Output the (x, y) coordinate of the center of the cell containing the given text.  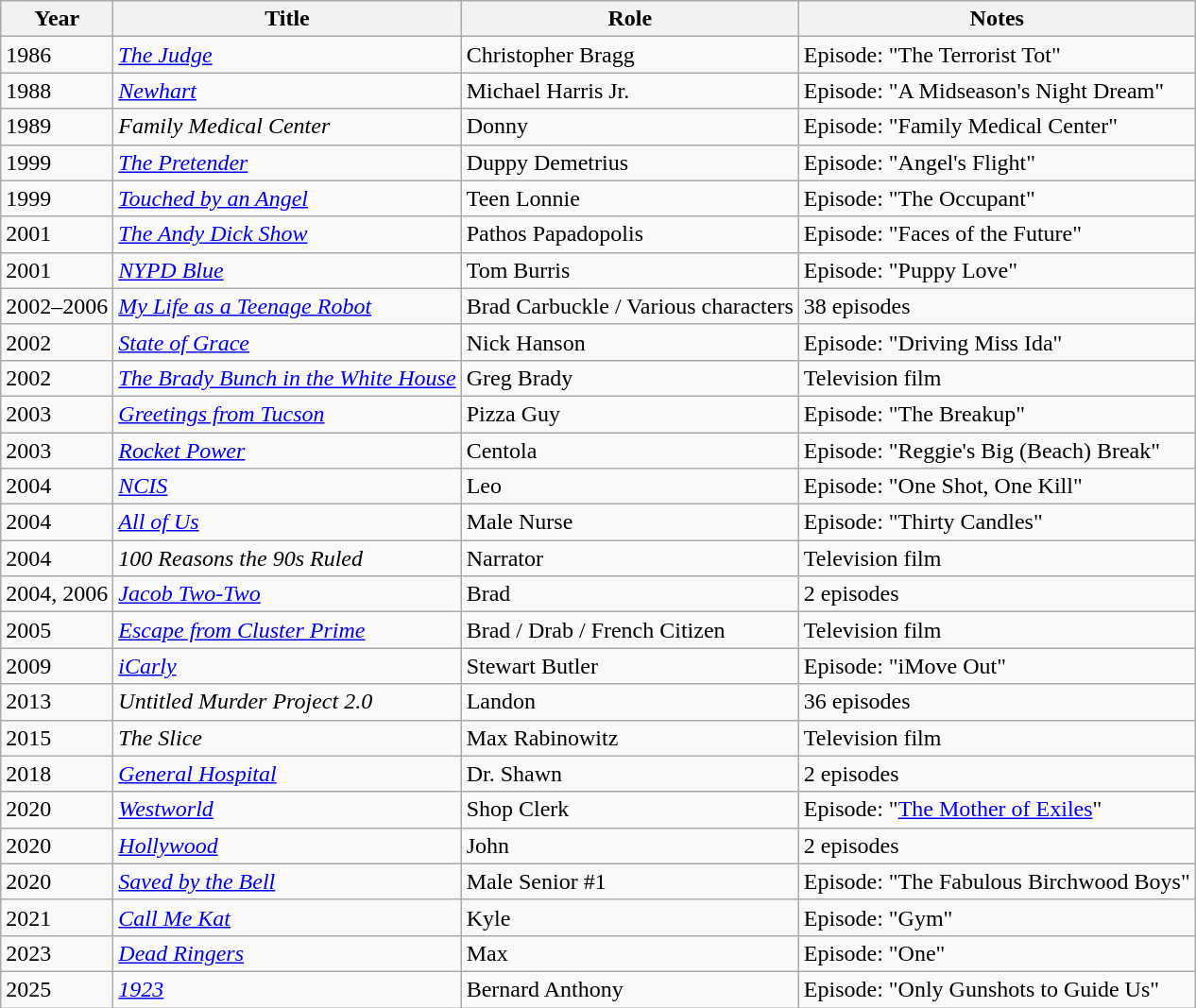
2025 (57, 989)
Episode: "iMove Out" (997, 666)
Stewart Butler (629, 666)
Episode: "Driving Miss Ida" (997, 342)
Title (287, 19)
Family Medical Center (287, 127)
100 Reasons the 90s Ruled (287, 558)
Untitled Murder Project 2.0 (287, 702)
Male Senior #1 (629, 881)
Dr. Shawn (629, 774)
Greg Brady (629, 378)
Saved by the Bell (287, 881)
Episode: "A Midseason's Night Dream" (997, 91)
Episode: "Gym" (997, 917)
1988 (57, 91)
Escape from Cluster Prime (287, 630)
Episode: "One" (997, 953)
Role (629, 19)
1923 (287, 989)
2021 (57, 917)
2018 (57, 774)
Episode: "The Mother of Exiles" (997, 810)
Episode: "One Shot, One Kill" (997, 487)
Shop Clerk (629, 810)
Male Nurse (629, 522)
The Brady Bunch in the White House (287, 378)
Centola (629, 451)
Episode: "The Breakup" (997, 414)
My Life as a Teenage Robot (287, 306)
2013 (57, 702)
1989 (57, 127)
Notes (997, 19)
Westworld (287, 810)
Christopher Bragg (629, 55)
Duppy Demetrius (629, 162)
Michael Harris Jr. (629, 91)
2002–2006 (57, 306)
Episode: "Angel's Flight" (997, 162)
Episode: "Reggie's Big (Beach) Break" (997, 451)
Donny (629, 127)
36 episodes (997, 702)
2023 (57, 953)
Brad Carbuckle / Various characters (629, 306)
Episode: "The Fabulous Birchwood Boys" (997, 881)
Brad / Drab / French Citizen (629, 630)
2004, 2006 (57, 594)
The Pretender (287, 162)
iCarly (287, 666)
2005 (57, 630)
Rocket Power (287, 451)
Brad (629, 594)
NCIS (287, 487)
John (629, 846)
State of Grace (287, 342)
Jacob Two-Two (287, 594)
Landon (629, 702)
Nick Hanson (629, 342)
Teen Lonnie (629, 198)
Leo (629, 487)
Max Rabinowitz (629, 738)
Episode: "Faces of the Future" (997, 234)
Greetings from Tucson (287, 414)
Kyle (629, 917)
Tom Burris (629, 270)
NYPD Blue (287, 270)
Pathos Papadopolis (629, 234)
Episode: "Thirty Candles" (997, 522)
Dead Ringers (287, 953)
Pizza Guy (629, 414)
Hollywood (287, 846)
General Hospital (287, 774)
The Slice (287, 738)
Episode: "Puppy Love" (997, 270)
The Andy Dick Show (287, 234)
Narrator (629, 558)
Episode: "Only Gunshots to Guide Us" (997, 989)
2015 (57, 738)
Episode: "The Terrorist Tot" (997, 55)
Episode: "The Occupant" (997, 198)
Max (629, 953)
2009 (57, 666)
38 episodes (997, 306)
Year (57, 19)
The Judge (287, 55)
Call Me Kat (287, 917)
1986 (57, 55)
Touched by an Angel (287, 198)
Newhart (287, 91)
Episode: "Family Medical Center" (997, 127)
All of Us (287, 522)
Bernard Anthony (629, 989)
